Extract the [X, Y] coordinate from the center of the cell holding the provided text.  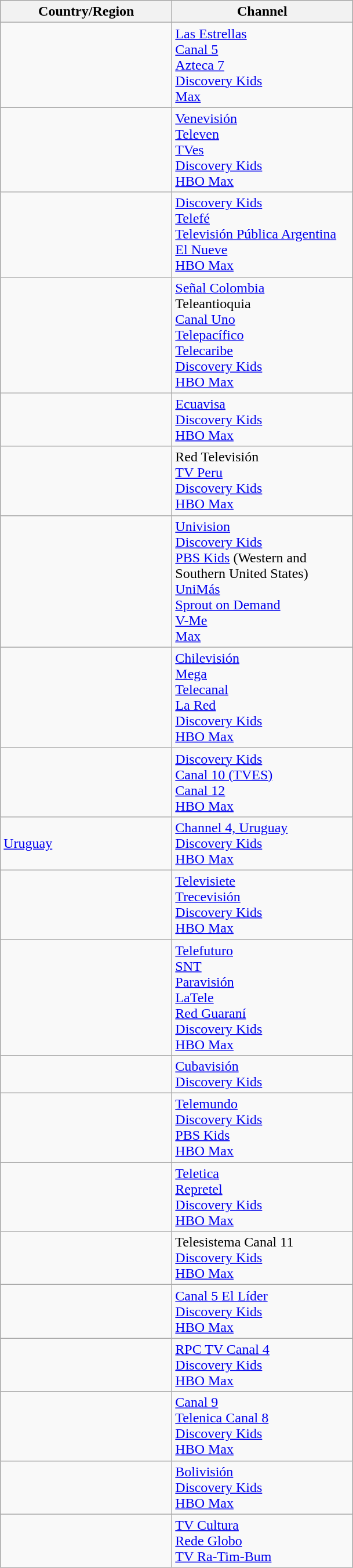
EcuavisaDiscovery KidsHBO Max [262, 420]
Channel 4, Uruguay Discovery KidsHBO Max [262, 843]
TV CulturaRede GloboTV Ra-Tim-Bum [262, 1541]
Canal 5 El LíderDiscovery KidsHBO Max [262, 1312]
Bolivisión Discovery KidsHBO Max [262, 1487]
Discovery KidsCanal 10 (TVES)Canal 12HBO Max [262, 782]
Las EstrellasCanal 5Azteca 7Discovery KidsMax [262, 65]
Teletica Repretel Discovery KidsHBO Max [262, 1197]
Canal 9 Telenica Canal 8 Discovery KidsHBO Max [262, 1426]
UnivisionDiscovery KidsPBS Kids (Western and Southern United States) UniMásSprout on DemandV-MeMax [262, 581]
RPC TV Canal 4Discovery KidsHBO Max [262, 1365]
Uruguay [86, 843]
Discovery Kids Telefé Televisión Pública Argentina El NueveHBO Max [262, 234]
Red TelevisiónTV Peru Discovery KidsHBO Max [262, 480]
Televisiete Trecevisión Discovery KidsHBO Max [262, 904]
Channel [262, 12]
Señal ColombiaTeleantioquiaCanal Uno Telepacífico Telecaribe Discovery KidsHBO Max [262, 335]
Telesistema Canal 11 Discovery KidsHBO Max [262, 1258]
Venevisión Televen TVes Discovery KidsHBO Max [262, 150]
ChilevisiónMegaTelecanalLa RedDiscovery KidsHBO Max [262, 698]
Telefuturo SNT Paravisión LaTele Red Guaraní Discovery KidsHBO Max [262, 997]
Country/Region [86, 12]
Telemundo Discovery Kids PBS KidsHBO Max [262, 1128]
Cubavisión Discovery Kids [262, 1075]
